Identify which cell holds the provided text, then report its [X, Y] central coordinate. 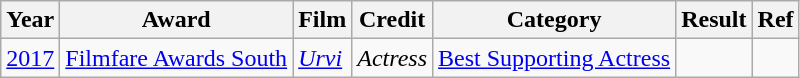
Filmfare Awards South [176, 58]
Result [714, 20]
2017 [30, 58]
Award [176, 20]
Actress [392, 58]
Credit [392, 20]
Film [322, 20]
Ref [776, 20]
Best Supporting Actress [554, 58]
Urvi [322, 58]
Category [554, 20]
Year [30, 20]
